From the cell containing the given text, extract its center point as (x, y) coordinate. 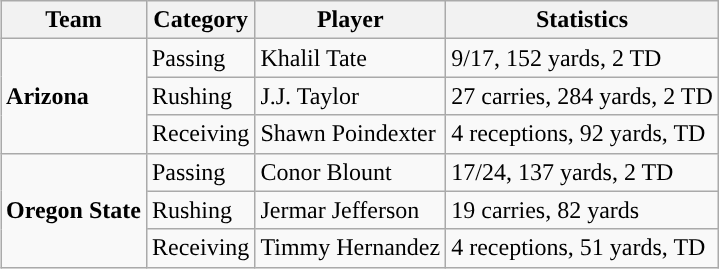
Statistics (582, 20)
Khalil Tate (350, 58)
Category (200, 20)
Shawn Poindexter (350, 134)
9/17, 152 yards, 2 TD (582, 58)
Team (74, 20)
J.J. Taylor (350, 96)
Timmy Hernandez (350, 248)
Conor Blount (350, 172)
Oregon State (74, 210)
4 receptions, 92 yards, TD (582, 134)
17/24, 137 yards, 2 TD (582, 172)
4 receptions, 51 yards, TD (582, 248)
Arizona (74, 96)
27 carries, 284 yards, 2 TD (582, 96)
Player (350, 20)
19 carries, 82 yards (582, 210)
Jermar Jefferson (350, 210)
